Output the [X, Y] coordinate of the center of the cell containing the given text.  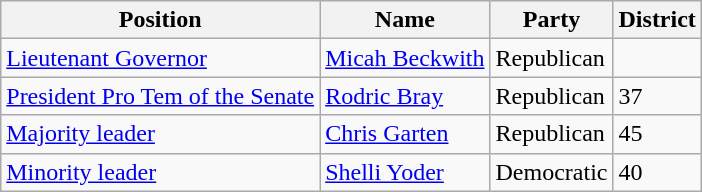
Position [160, 20]
Democratic [552, 172]
Minority leader [160, 172]
Lieutenant Governor [160, 58]
President Pro Tem of the Senate [160, 96]
40 [657, 172]
Majority leader [160, 134]
Micah Beckwith [405, 58]
District [657, 20]
Name [405, 20]
Party [552, 20]
37 [657, 96]
Chris Garten [405, 134]
45 [657, 134]
Shelli Yoder [405, 172]
Rodric Bray [405, 96]
